Find where the given text appears and provide that cell's center as [X, Y] coordinate. 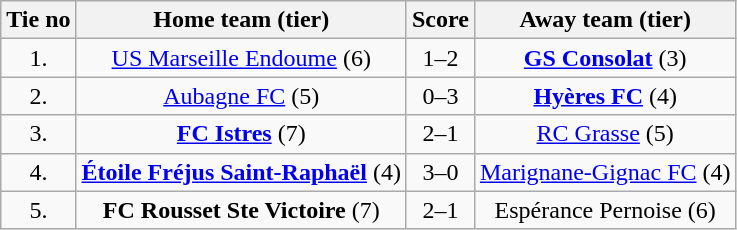
Home team (tier) [241, 20]
Aubagne FC (5) [241, 96]
RC Grasse (5) [605, 134]
Marignane-Gignac FC (4) [605, 172]
FC Rousset Ste Victoire (7) [241, 210]
US Marseille Endoume (6) [241, 58]
GS Consolat (3) [605, 58]
Espérance Pernoise (6) [605, 210]
1. [38, 58]
4. [38, 172]
Score [440, 20]
Étoile Fréjus Saint-Raphaël (4) [241, 172]
3. [38, 134]
0–3 [440, 96]
1–2 [440, 58]
2. [38, 96]
Tie no [38, 20]
FC Istres (7) [241, 134]
Hyères FC (4) [605, 96]
5. [38, 210]
Away team (tier) [605, 20]
3–0 [440, 172]
